Determine the [X, Y] coordinate at the center of the cell enclosing the given text.  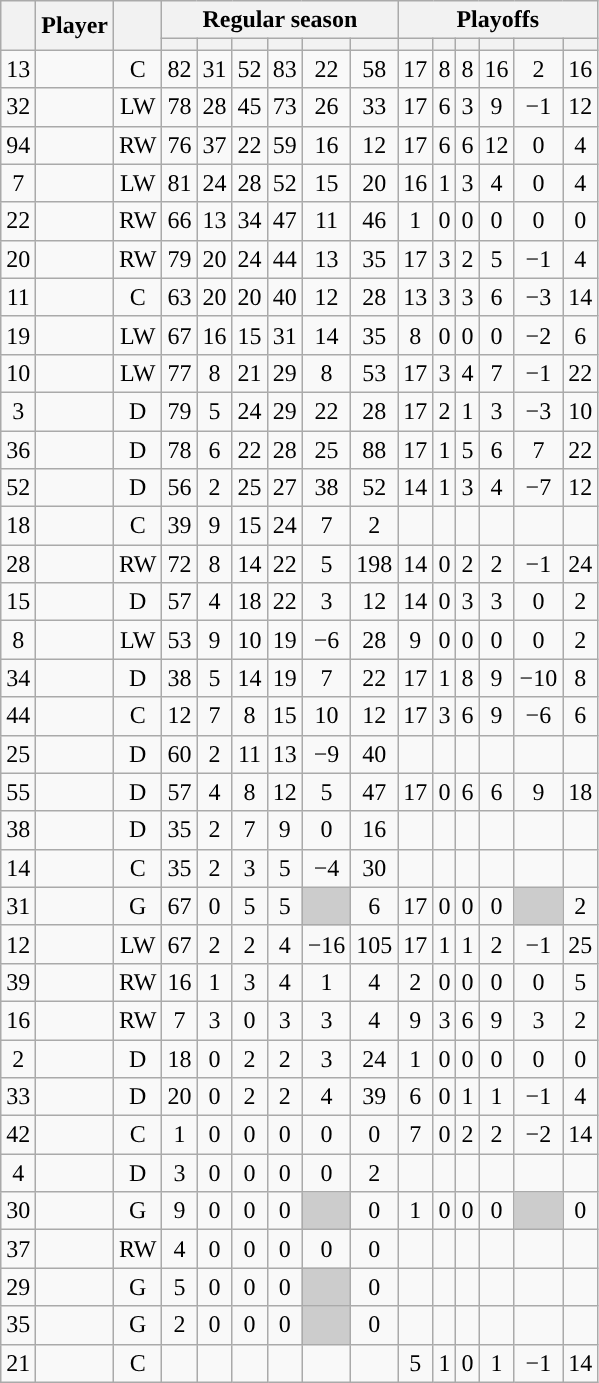
27 [284, 488]
−10 [538, 678]
26 [326, 107]
105 [374, 944]
−7 [538, 488]
Playoffs [498, 20]
66 [180, 221]
82 [180, 69]
81 [180, 183]
63 [180, 297]
83 [284, 69]
72 [180, 564]
198 [374, 564]
46 [374, 221]
−9 [326, 754]
−16 [326, 944]
58 [374, 69]
Regular season [280, 20]
32 [18, 107]
73 [284, 107]
45 [250, 107]
Player [75, 26]
42 [18, 1135]
76 [180, 145]
88 [374, 449]
−4 [326, 868]
59 [284, 145]
60 [180, 754]
94 [18, 145]
36 [18, 449]
77 [180, 373]
55 [18, 792]
56 [180, 488]
